Determine the (x, y) coordinate at the center of the cell enclosing the given text.  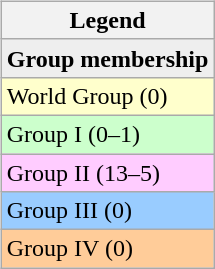
Group II (13–5) (108, 173)
Group membership (108, 58)
Legend (108, 20)
Group I (0–1) (108, 134)
Group IV (0) (108, 249)
Group III (0) (108, 211)
World Group (0) (108, 96)
